Return (X, Y) of the center of cell containing provided text 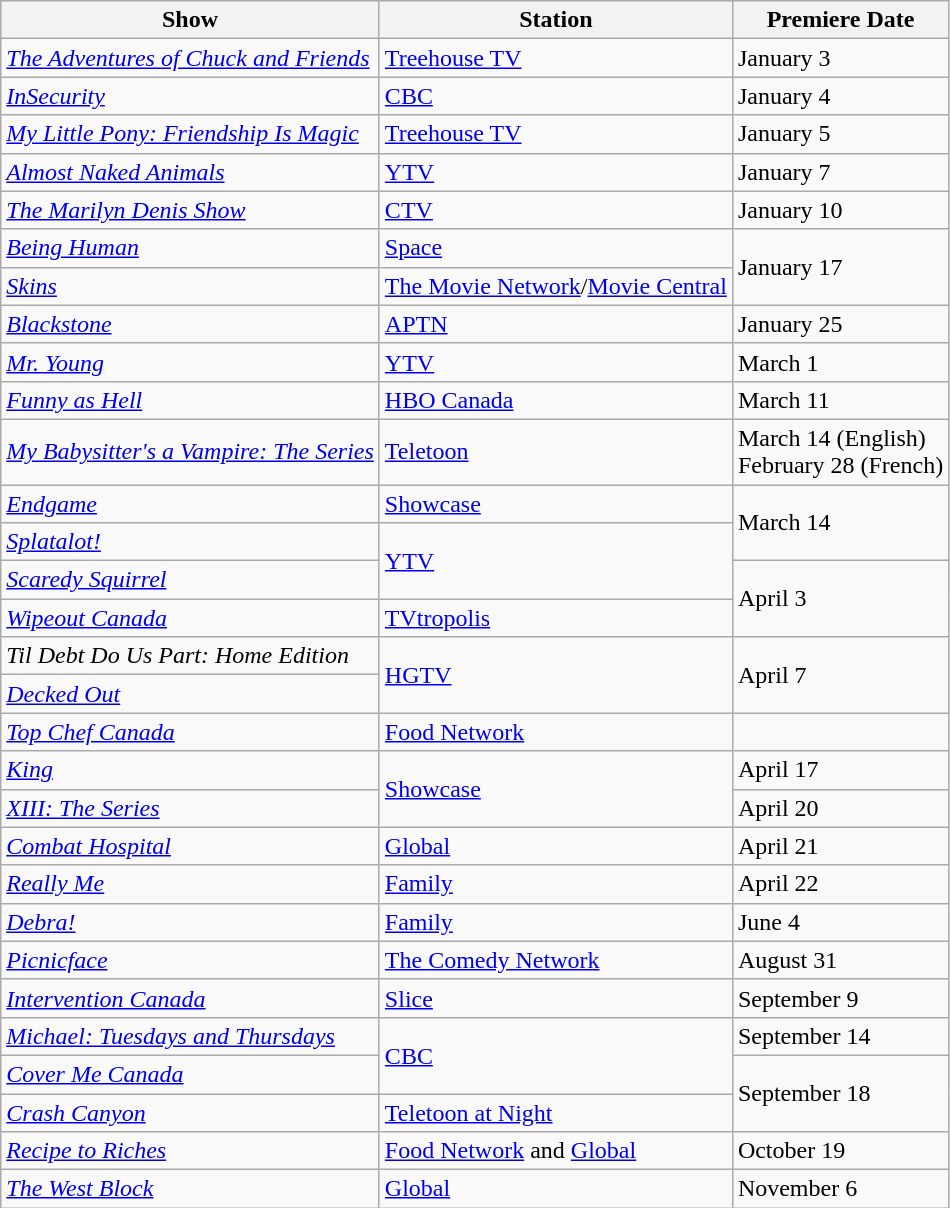
Teletoon at Night (556, 1113)
September 9 (840, 998)
Decked Out (190, 694)
November 6 (840, 1189)
The West Block (190, 1189)
Space (556, 248)
Recipe to Riches (190, 1151)
Premiere Date (840, 20)
Debra! (190, 922)
Cover Me Canada (190, 1074)
Intervention Canada (190, 998)
Slice (556, 998)
April 3 (840, 599)
April 22 (840, 884)
The Adventures of Chuck and Friends (190, 58)
Teletoon (556, 452)
March 14 (840, 522)
April 21 (840, 846)
APTN (556, 324)
CTV (556, 210)
HGTV (556, 675)
Endgame (190, 503)
Mr. Young (190, 362)
My Little Pony: Friendship Is Magic (190, 134)
The Comedy Network (556, 960)
The Movie Network/Movie Central (556, 286)
Show (190, 20)
Til Debt Do Us Part: Home Edition (190, 656)
September 14 (840, 1036)
InSecurity (190, 96)
Michael: Tuesdays and Thursdays (190, 1036)
March 14 (English)February 28 (French) (840, 452)
Picnicface (190, 960)
Food Network and Global (556, 1151)
January 10 (840, 210)
Funny as Hell (190, 400)
King (190, 770)
January 17 (840, 267)
Combat Hospital (190, 846)
Crash Canyon (190, 1113)
June 4 (840, 922)
March 11 (840, 400)
Scaredy Squirrel (190, 580)
Blackstone (190, 324)
January 7 (840, 172)
September 18 (840, 1093)
My Babysitter's a Vampire: The Series (190, 452)
August 31 (840, 960)
October 19 (840, 1151)
Top Chef Canada (190, 732)
Wipeout Canada (190, 618)
Being Human (190, 248)
The Marilyn Denis Show (190, 210)
January 4 (840, 96)
April 17 (840, 770)
April 7 (840, 675)
Almost Naked Animals (190, 172)
Skins (190, 286)
Food Network (556, 732)
Station (556, 20)
January 5 (840, 134)
January 3 (840, 58)
Splatalot! (190, 542)
March 1 (840, 362)
Really Me (190, 884)
XIII: The Series (190, 808)
January 25 (840, 324)
HBO Canada (556, 400)
April 20 (840, 808)
TVtropolis (556, 618)
